Capture the cell that displays the provided text and extract its [X, Y] central coordinate. 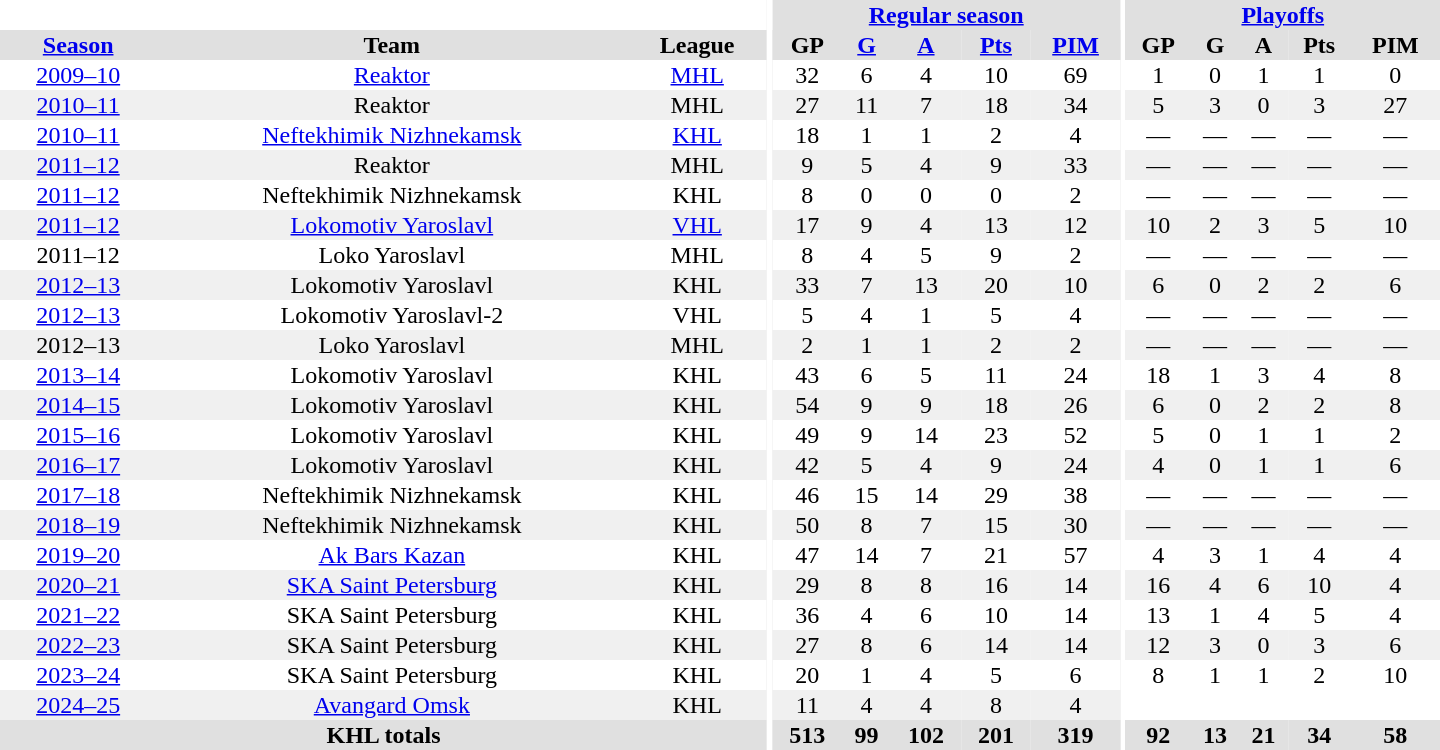
2015–16 [78, 435]
30 [1076, 525]
319 [1076, 735]
2024–25 [78, 705]
2017–18 [78, 495]
2019–20 [78, 555]
2014–15 [78, 405]
513 [807, 735]
42 [807, 465]
2020–21 [78, 585]
201 [996, 735]
17 [807, 225]
Season [78, 45]
Lokomotiv Yaroslavl-2 [392, 315]
26 [1076, 405]
23 [996, 435]
2022–23 [78, 645]
2016–17 [78, 465]
2009–10 [78, 75]
69 [1076, 75]
54 [807, 405]
36 [807, 615]
43 [807, 375]
99 [866, 735]
2018–19 [78, 525]
2023–24 [78, 675]
92 [1158, 735]
47 [807, 555]
KHL totals [384, 735]
Ak Bars Kazan [392, 555]
49 [807, 435]
46 [807, 495]
32 [807, 75]
50 [807, 525]
2013–14 [78, 375]
Team [392, 45]
57 [1076, 555]
Avangard Omsk [392, 705]
Regular season [946, 15]
38 [1076, 495]
2021–22 [78, 615]
102 [926, 735]
Playoffs [1283, 15]
League [697, 45]
58 [1396, 735]
52 [1076, 435]
